Identify which cell holds the provided text, then report its [X, Y] central coordinate. 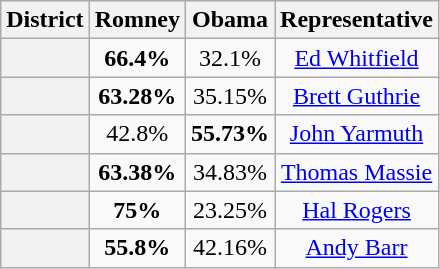
District [45, 20]
34.83% [230, 172]
23.25% [230, 210]
42.16% [230, 248]
32.1% [230, 58]
42.8% [137, 134]
75% [137, 210]
63.28% [137, 96]
Obama [230, 20]
35.15% [230, 96]
55.8% [137, 248]
Hal Rogers [357, 210]
Ed Whitfield [357, 58]
John Yarmuth [357, 134]
55.73% [230, 134]
Romney [137, 20]
63.38% [137, 172]
Representative [357, 20]
Thomas Massie [357, 172]
Andy Barr [357, 248]
Brett Guthrie [357, 96]
66.4% [137, 58]
